Capture the cell that displays the provided text and extract its (x, y) central coordinate. 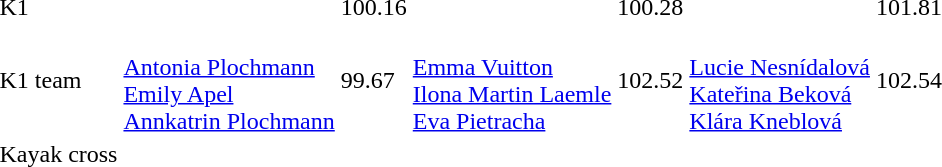
Lucie NesnídalováKateřina BekováKlára Kneblová (780, 80)
Emma VuittonIlona Martin LaemleEva Pietracha (512, 80)
102.52 (650, 80)
Antonia PlochmannEmily ApelAnnkatrin Plochmann (229, 80)
99.67 (374, 80)
